Scan for the cell matching the given text and deliver its [X, Y] coordinate at center. 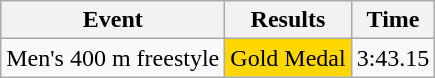
Men's 400 m freestyle [113, 58]
Event [113, 20]
Time [393, 20]
Results [288, 20]
Gold Medal [288, 58]
3:43.15 [393, 58]
